Extract the (X, Y) coordinate from the center of the cell holding the provided text.  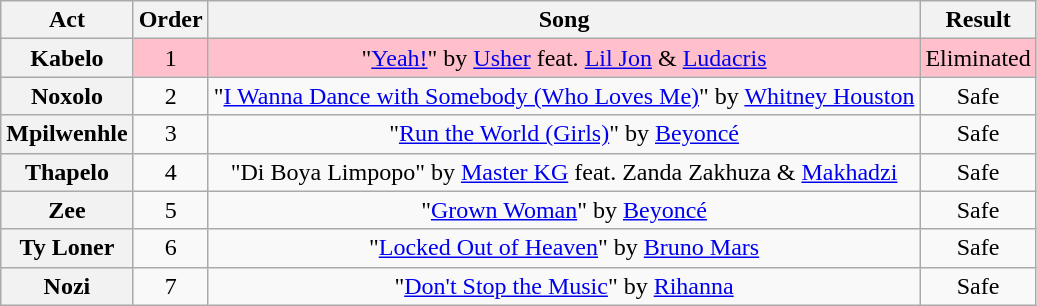
Result (978, 20)
3 (170, 134)
"Yeah!" by Usher feat. Lil Jon & Ludacris (564, 58)
"Run the World (Girls)" by Beyoncé (564, 134)
Ty Loner (67, 248)
"Locked Out of Heaven" by Bruno Mars (564, 248)
Zee (67, 210)
Thapelo (67, 172)
Act (67, 20)
"Di Boya Limpopo" by Master KG feat. Zanda Zakhuza & Makhadzi (564, 172)
"Don't Stop the Music" by Rihanna (564, 286)
Kabelo (67, 58)
Song (564, 20)
"Grown Woman" by Beyoncé (564, 210)
7 (170, 286)
2 (170, 96)
"I Wanna Dance with Somebody (Who Loves Me)" by Whitney Houston (564, 96)
Mpilwenhle (67, 134)
Eliminated (978, 58)
1 (170, 58)
Order (170, 20)
6 (170, 248)
5 (170, 210)
Noxolo (67, 96)
4 (170, 172)
Nozi (67, 286)
